Identify which cell holds the provided text, then report its [X, Y] central coordinate. 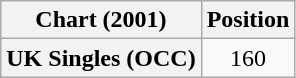
Position [248, 20]
UK Singles (OCC) [101, 58]
160 [248, 58]
Chart (2001) [101, 20]
